Locate the cell with the specified text and output its [X, Y] center coordinate. 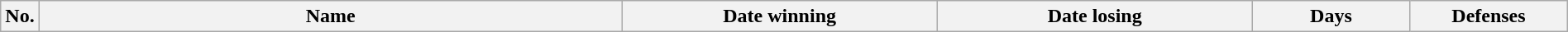
Days [1331, 16]
Date losing [1095, 16]
Defenses [1489, 16]
Name [331, 16]
No. [20, 16]
Date winning [779, 16]
